Scan for the cell matching the given text and deliver its [x, y] coordinate at center. 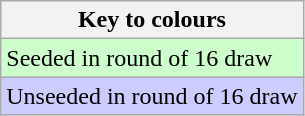
Unseeded in round of 16 draw [152, 96]
Seeded in round of 16 draw [152, 58]
Key to colours [152, 20]
